Pinpoint the cell where the given text exists, returning its [X, Y] midpoint coordinate. 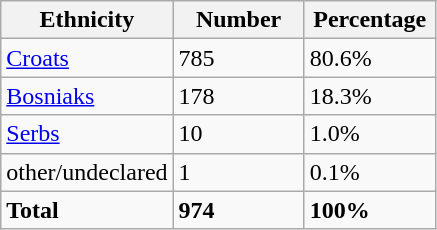
18.3% [370, 96]
785 [238, 58]
1 [238, 172]
Serbs [87, 134]
Percentage [370, 20]
80.6% [370, 58]
Bosniaks [87, 96]
0.1% [370, 172]
974 [238, 210]
Ethnicity [87, 20]
Croats [87, 58]
Total [87, 210]
1.0% [370, 134]
100% [370, 210]
Number [238, 20]
178 [238, 96]
10 [238, 134]
other/undeclared [87, 172]
